Extract the [X, Y] coordinate from the center of the cell holding the provided text.  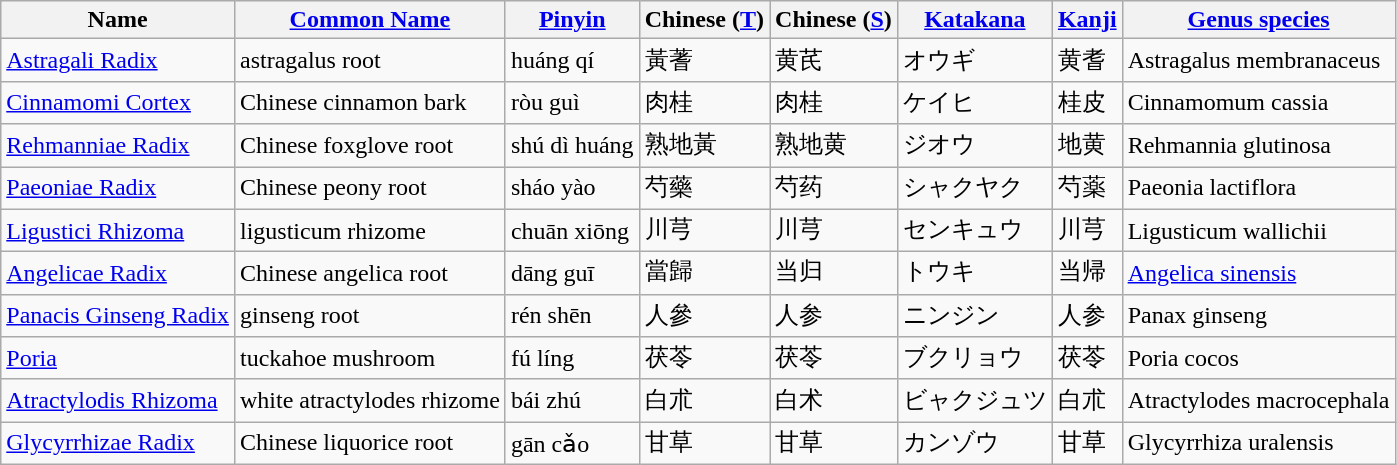
当帰 [1087, 274]
Kanji [1087, 20]
桂皮 [1087, 102]
熟地黃 [704, 146]
astragalus root [370, 60]
Chinese (T) [704, 20]
ròu guì [572, 102]
センキュウ [974, 230]
熟地黄 [834, 146]
芍药 [834, 188]
芍藥 [704, 188]
Chinese foxglove root [370, 146]
ginseng root [370, 316]
Astragalus membranaceus [1258, 60]
白术 [834, 400]
ビャクジュツ [974, 400]
Ligusticum wallichii [1258, 230]
rén shēn [572, 316]
Katakana [974, 20]
Astragali Radix [118, 60]
Panacis Ginseng Radix [118, 316]
Chinese cinnamon bark [370, 102]
シャクヤク [974, 188]
Genus species [1258, 20]
Chinese angelica root [370, 274]
オウギ [974, 60]
Angelicae Radix [118, 274]
huáng qí [572, 60]
ニンジン [974, 316]
white atractylodes rhizome [370, 400]
Glycyrrhizae Radix [118, 444]
Panax ginseng [1258, 316]
Rehmannia glutinosa [1258, 146]
ブクリョウ [974, 358]
bái zhú [572, 400]
Cinnamomum cassia [1258, 102]
ケイヒ [974, 102]
Poria [118, 358]
当归 [834, 274]
Atractylodis Rhizoma [118, 400]
黄耆 [1087, 60]
ジオウ [974, 146]
Common Name [370, 20]
tuckahoe mushroom [370, 358]
Glycyrrhiza uralensis [1258, 444]
Rehmanniae Radix [118, 146]
Chinese (S) [834, 20]
Paeoniae Radix [118, 188]
Angelica sinensis [1258, 274]
Paeonia lactiflora [1258, 188]
Chinese liquorice root [370, 444]
Name [118, 20]
當歸 [704, 274]
カンゾウ [974, 444]
Cinnamomi Cortex [118, 102]
Poria cocos [1258, 358]
chuān xiōng [572, 230]
shú dì huáng [572, 146]
Atractylodes macrocephala [1258, 400]
Ligustici Rhizoma [118, 230]
sháo yào [572, 188]
ligusticum rhizome [370, 230]
黄芪 [834, 60]
gān cǎo [572, 444]
fú líng [572, 358]
黃蓍 [704, 60]
トウキ [974, 274]
Chinese peony root [370, 188]
dāng guī [572, 274]
芍薬 [1087, 188]
Pinyin [572, 20]
人參 [704, 316]
地黄 [1087, 146]
